Extract the [X, Y] coordinate from the center of the cell holding the provided text.  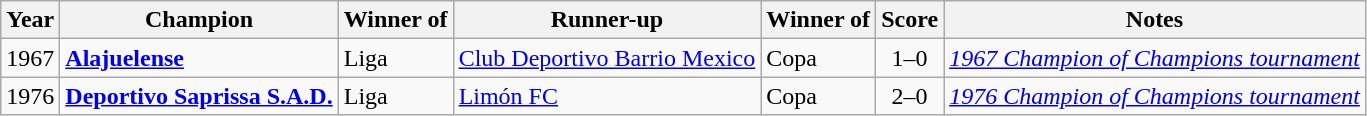
Year [30, 20]
Score [910, 20]
1967 Champion of Champions tournament [1155, 58]
1967 [30, 58]
2–0 [910, 96]
Notes [1155, 20]
1976 Champion of Champions tournament [1155, 96]
Deportivo Saprissa S.A.D. [199, 96]
Champion [199, 20]
Alajuelense [199, 58]
1–0 [910, 58]
1976 [30, 96]
Limón FC [607, 96]
Runner-up [607, 20]
Club Deportivo Barrio Mexico [607, 58]
